Scan for the cell matching the given text and deliver its [x, y] coordinate at center. 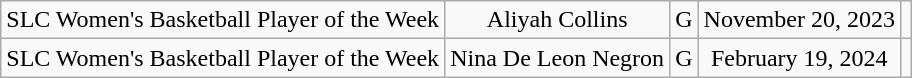
November 20, 2023 [799, 20]
February 19, 2024 [799, 58]
Aliyah Collins [558, 20]
Nina De Leon Negron [558, 58]
